For the text-containing cell, return its midpoint in [x, y] coordinate format. 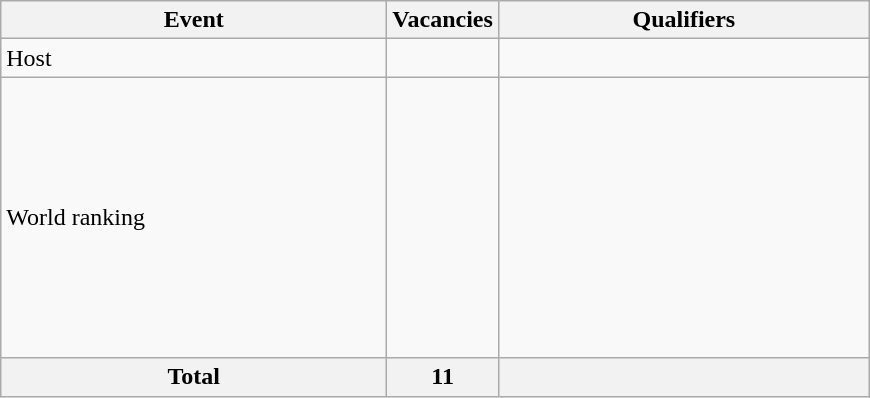
Qualifiers [684, 20]
Vacancies [443, 20]
Total [194, 377]
Event [194, 20]
World ranking [194, 218]
Host [194, 58]
11 [443, 377]
